From the cell containing the given text, extract its center point as (X, Y) coordinate. 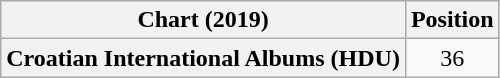
36 (452, 58)
Croatian International Albums (HDU) (204, 58)
Chart (2019) (204, 20)
Position (452, 20)
